Provide the [x, y] coordinate of the cell's center where the given text is located.  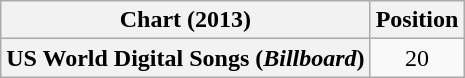
20 [417, 58]
Chart (2013) [186, 20]
US World Digital Songs (Billboard) [186, 58]
Position [417, 20]
